Provide the [X, Y] coordinate of the cell's center where the given text is located.  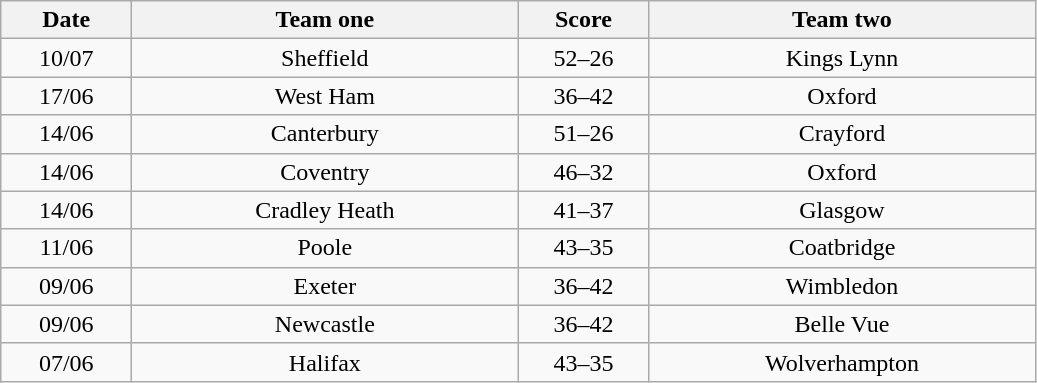
Cradley Heath [325, 210]
Score [584, 20]
Team one [325, 20]
Exeter [325, 286]
07/06 [66, 362]
Crayford [842, 134]
Wimbledon [842, 286]
West Ham [325, 96]
Newcastle [325, 324]
Kings Lynn [842, 58]
Sheffield [325, 58]
Canterbury [325, 134]
Coventry [325, 172]
Wolverhampton [842, 362]
Coatbridge [842, 248]
17/06 [66, 96]
10/07 [66, 58]
Glasgow [842, 210]
46–32 [584, 172]
Date [66, 20]
52–26 [584, 58]
51–26 [584, 134]
Halifax [325, 362]
11/06 [66, 248]
Poole [325, 248]
Team two [842, 20]
Belle Vue [842, 324]
41–37 [584, 210]
